Return the [X, Y] coordinate for the center point of the cell that contains the specified text.  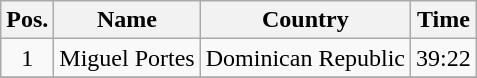
Country [305, 20]
Pos. [28, 20]
Time [444, 20]
Name [127, 20]
Miguel Portes [127, 58]
39:22 [444, 58]
1 [28, 58]
Dominican Republic [305, 58]
